Scan for the cell matching the given text and deliver its (X, Y) coordinate at center. 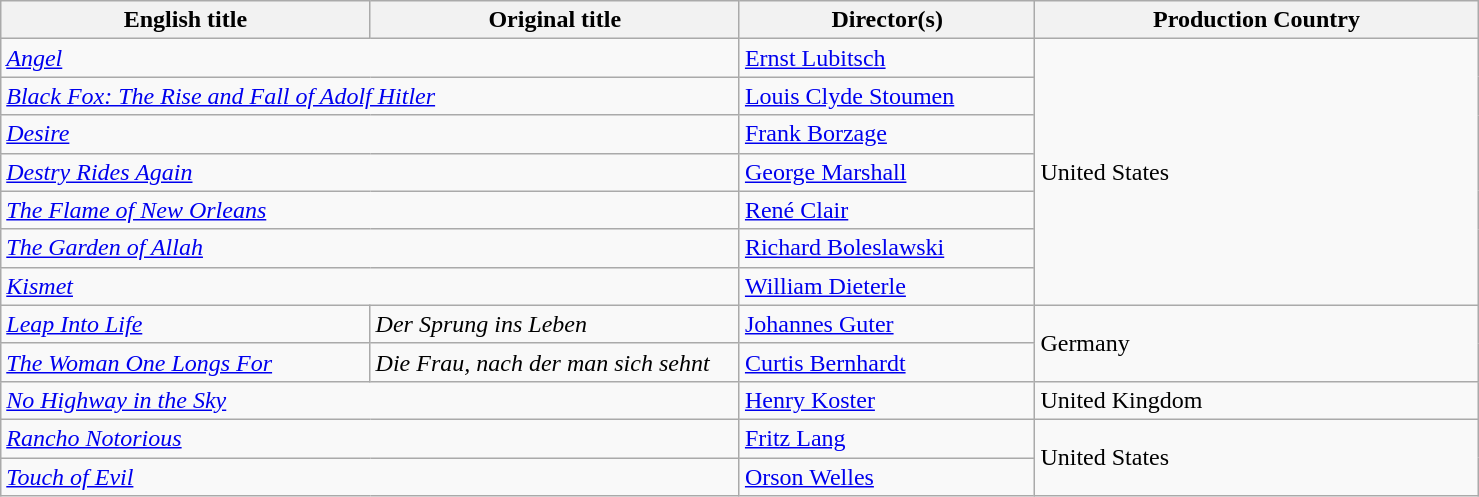
George Marshall (886, 172)
English title (186, 20)
Johannes Guter (886, 324)
Henry Koster (886, 400)
The Woman One Longs For (186, 362)
William Dieterle (886, 286)
Frank Borzage (886, 134)
Ernst Lubitsch (886, 58)
Richard Boleslawski (886, 248)
Kismet (370, 286)
Louis Clyde Stoumen (886, 96)
Touch of Evil (370, 477)
Leap Into Life (186, 324)
Original title (554, 20)
Rancho Notorious (370, 438)
The Flame of New Orleans (370, 210)
Black Fox: The Rise and Fall of Adolf Hitler (370, 96)
Der Sprung ins Leben (554, 324)
Die Frau, nach der man sich sehnt (554, 362)
Production Country (1256, 20)
Angel (370, 58)
Desire (370, 134)
Germany (1256, 343)
Director(s) (886, 20)
René Clair (886, 210)
Destry Rides Again (370, 172)
Fritz Lang (886, 438)
Curtis Bernhardt (886, 362)
The Garden of Allah (370, 248)
Orson Welles (886, 477)
No Highway in the Sky (370, 400)
United Kingdom (1256, 400)
